For the text-containing cell, return its midpoint in [X, Y] coordinate format. 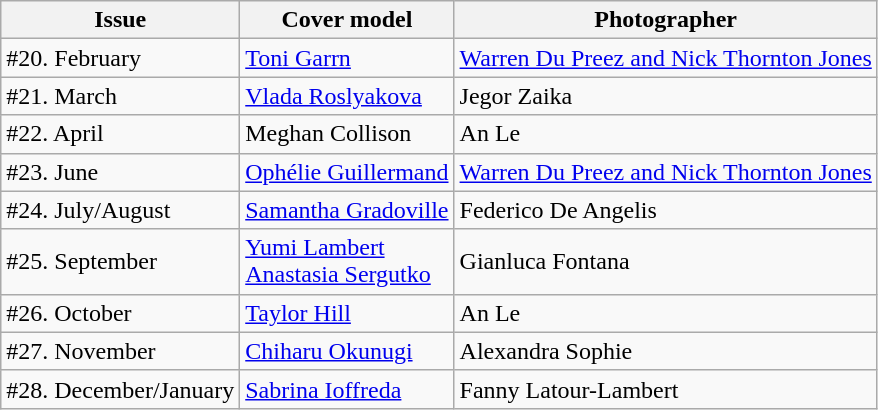
Photographer [666, 20]
Fanny Latour-Lambert [666, 389]
Ophélie Guillermand [347, 172]
Federico De Angelis [666, 210]
Chiharu Okunugi [347, 351]
Alexandra Sophie [666, 351]
Gianluca Fontana [666, 262]
Cover model [347, 20]
Meghan Collison [347, 134]
#20. February [120, 58]
#23. June [120, 172]
#21. March [120, 96]
#27. November [120, 351]
#25. September [120, 262]
#28. December/January [120, 389]
Issue [120, 20]
#22. April [120, 134]
Taylor Hill [347, 313]
#24. July/August [120, 210]
Vlada Roslyakova [347, 96]
#26. October [120, 313]
Toni Garrn [347, 58]
Samantha Gradoville [347, 210]
Yumi LambertAnastasia Sergutko [347, 262]
Jegor Zaika [666, 96]
Sabrina Ioffreda [347, 389]
